Find where the given text appears and provide that cell's center as (X, Y) coordinate. 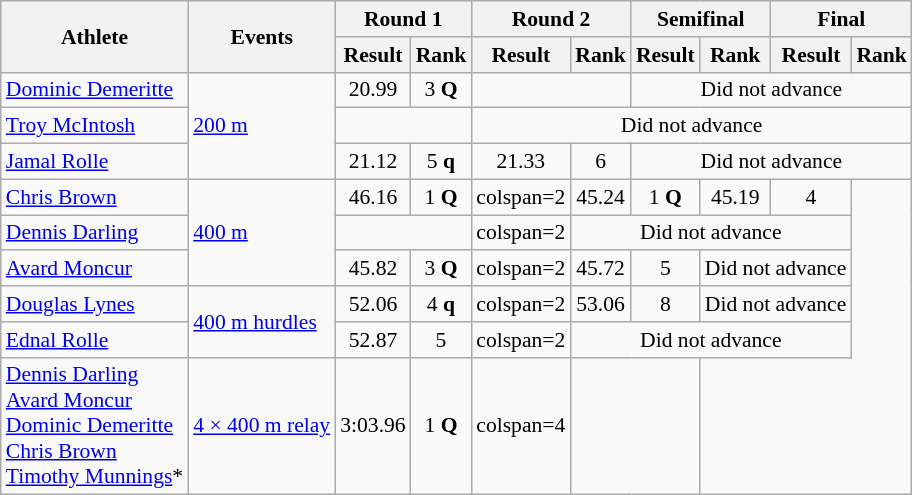
52.06 (372, 304)
Chris Brown (94, 197)
3:03.96 (372, 426)
5 q (442, 162)
21.33 (520, 162)
Dennis DarlingAvard MoncurDominic DemeritteChris BrownTimothy Munnings* (94, 426)
45.24 (600, 197)
45.82 (372, 269)
53.06 (600, 304)
Semifinal (701, 19)
8 (666, 304)
46.16 (372, 197)
Athlete (94, 36)
Dominic Demeritte (94, 90)
20.99 (372, 90)
400 m hurdles (262, 322)
Dennis Darling (94, 233)
Final (842, 19)
colspan=4 (520, 426)
Troy McIntosh (94, 126)
Avard Moncur (94, 269)
4 (812, 197)
Events (262, 36)
45.72 (600, 269)
6 (600, 162)
Douglas Lynes (94, 304)
4 q (442, 304)
Round 1 (403, 19)
Jamal Rolle (94, 162)
400 m (262, 232)
4 × 400 m relay (262, 426)
52.87 (372, 340)
21.12 (372, 162)
200 m (262, 126)
Round 2 (551, 19)
45.19 (736, 197)
Ednal Rolle (94, 340)
